Pinpoint the cell where the given text exists, returning its (X, Y) midpoint coordinate. 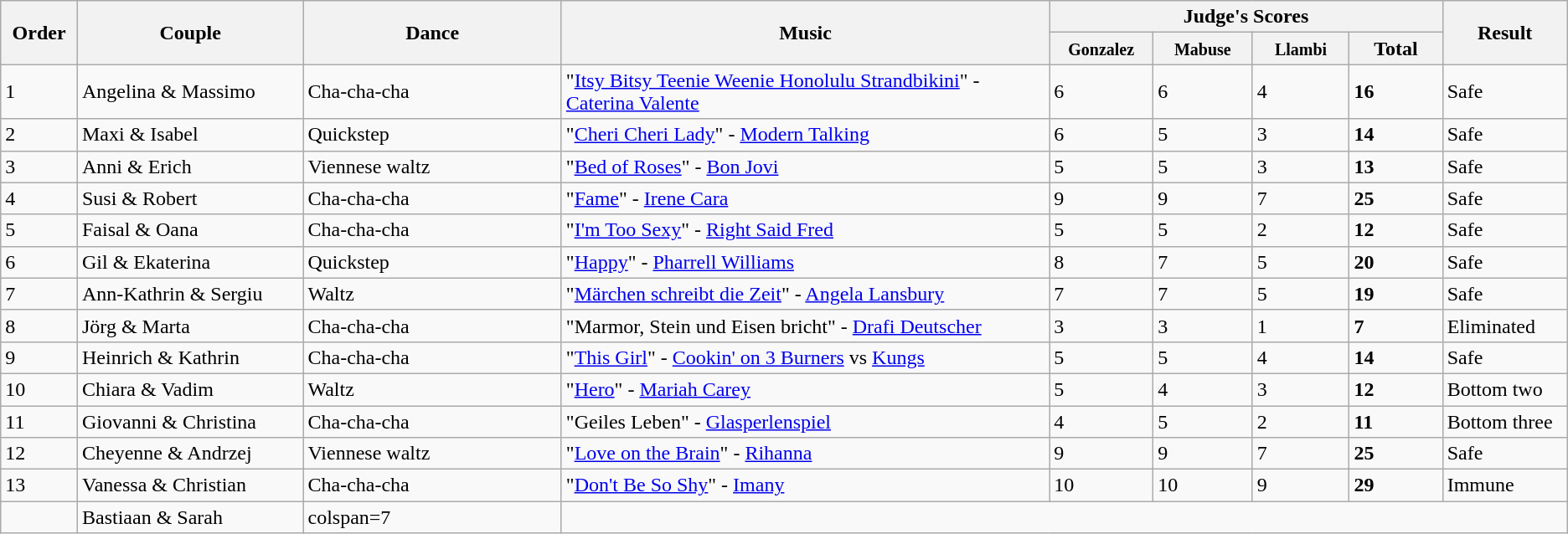
Gonzalez (1101, 49)
Judge's Scores (1246, 17)
Ann-Kathrin & Sergiu (189, 294)
"Märchen schreibt die Zeit" - Angela Lansbury (805, 294)
colspan=7 (432, 517)
Susi & Robert (189, 198)
Bastiaan & Sarah (189, 517)
Mabuse (1203, 49)
Chiara & Vadim (189, 389)
29 (1395, 485)
Faisal & Oana (189, 230)
"Bed of Roses" - Bon Jovi (805, 167)
Dance (432, 33)
20 (1395, 262)
Couple (189, 33)
16 (1395, 92)
Total (1395, 49)
"Cheri Cheri Lady" - Modern Talking (805, 135)
Bottom three (1504, 421)
"Love on the Brain" - Rihanna (805, 454)
"Geiles Leben" - Glasperlenspiel (805, 421)
Immune (1504, 485)
Music (805, 33)
Heinrich & Kathrin (189, 357)
"Marmor, Stein und Eisen bricht" - Drafi Deutscher (805, 326)
"Itsy Bitsy Teenie Weenie Honolulu Strandbikini" - Caterina Valente (805, 92)
Eliminated (1504, 326)
"Don't Be So Shy" - Imany (805, 485)
"This Girl" - Cookin' on 3 Burners vs Kungs (805, 357)
Order (39, 33)
"Fame" - Irene Cara (805, 198)
"Hero" - Mariah Carey (805, 389)
19 (1395, 294)
Vanessa & Christian (189, 485)
"Happy" - Pharrell Williams (805, 262)
"I'm Too Sexy" - Right Said Fred (805, 230)
Giovanni & Christina (189, 421)
Bottom two (1504, 389)
Angelina & Massimo (189, 92)
Jörg & Marta (189, 326)
Llambi (1301, 49)
Result (1504, 33)
Gil & Ekaterina (189, 262)
Cheyenne & Andrzej (189, 454)
Maxi & Isabel (189, 135)
Anni & Erich (189, 167)
